Find where the given text appears and provide that cell's center as [x, y] coordinate. 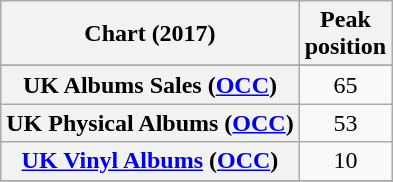
Peak position [345, 34]
UK Albums Sales (OCC) [150, 85]
65 [345, 85]
Chart (2017) [150, 34]
10 [345, 161]
53 [345, 123]
UK Vinyl Albums (OCC) [150, 161]
UK Physical Albums (OCC) [150, 123]
